Determine the (x, y) coordinate at the center of the cell enclosing the given text.  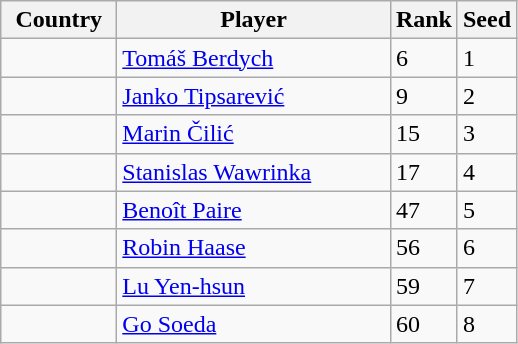
7 (486, 286)
Tomáš Berdych (254, 58)
Go Soeda (254, 324)
59 (424, 286)
9 (424, 96)
Robin Haase (254, 248)
Janko Tipsarević (254, 96)
47 (424, 210)
1 (486, 58)
Benoît Paire (254, 210)
17 (424, 172)
15 (424, 134)
60 (424, 324)
8 (486, 324)
Country (59, 20)
Rank (424, 20)
3 (486, 134)
Player (254, 20)
5 (486, 210)
56 (424, 248)
2 (486, 96)
Lu Yen-hsun (254, 286)
Stanislas Wawrinka (254, 172)
4 (486, 172)
Marin Čilić (254, 134)
Seed (486, 20)
